Output the (X, Y) coordinate of the center of the cell containing the given text.  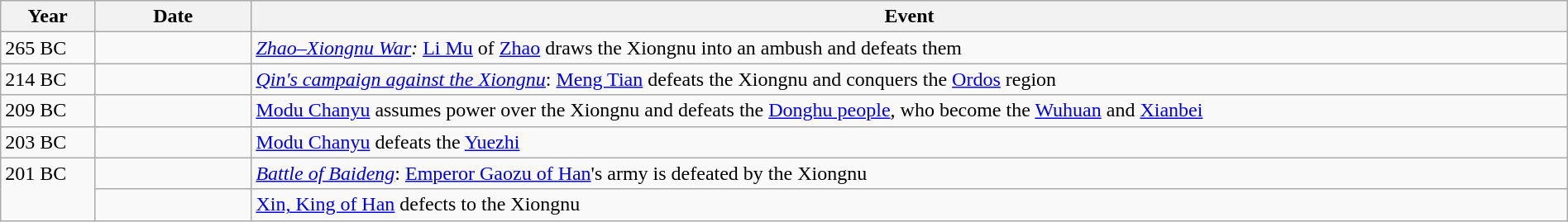
Modu Chanyu assumes power over the Xiongnu and defeats the Donghu people, who become the Wuhuan and Xianbei (910, 111)
Xin, King of Han defects to the Xiongnu (910, 205)
Year (48, 17)
214 BC (48, 79)
Date (172, 17)
203 BC (48, 142)
Modu Chanyu defeats the Yuezhi (910, 142)
Zhao–Xiongnu War: Li Mu of Zhao draws the Xiongnu into an ambush and defeats them (910, 48)
265 BC (48, 48)
Battle of Baideng: Emperor Gaozu of Han's army is defeated by the Xiongnu (910, 173)
Qin's campaign against the Xiongnu: Meng Tian defeats the Xiongnu and conquers the Ordos region (910, 79)
201 BC (48, 189)
209 BC (48, 111)
Event (910, 17)
